Extract the (x, y) coordinate from the center of the cell holding the provided text.  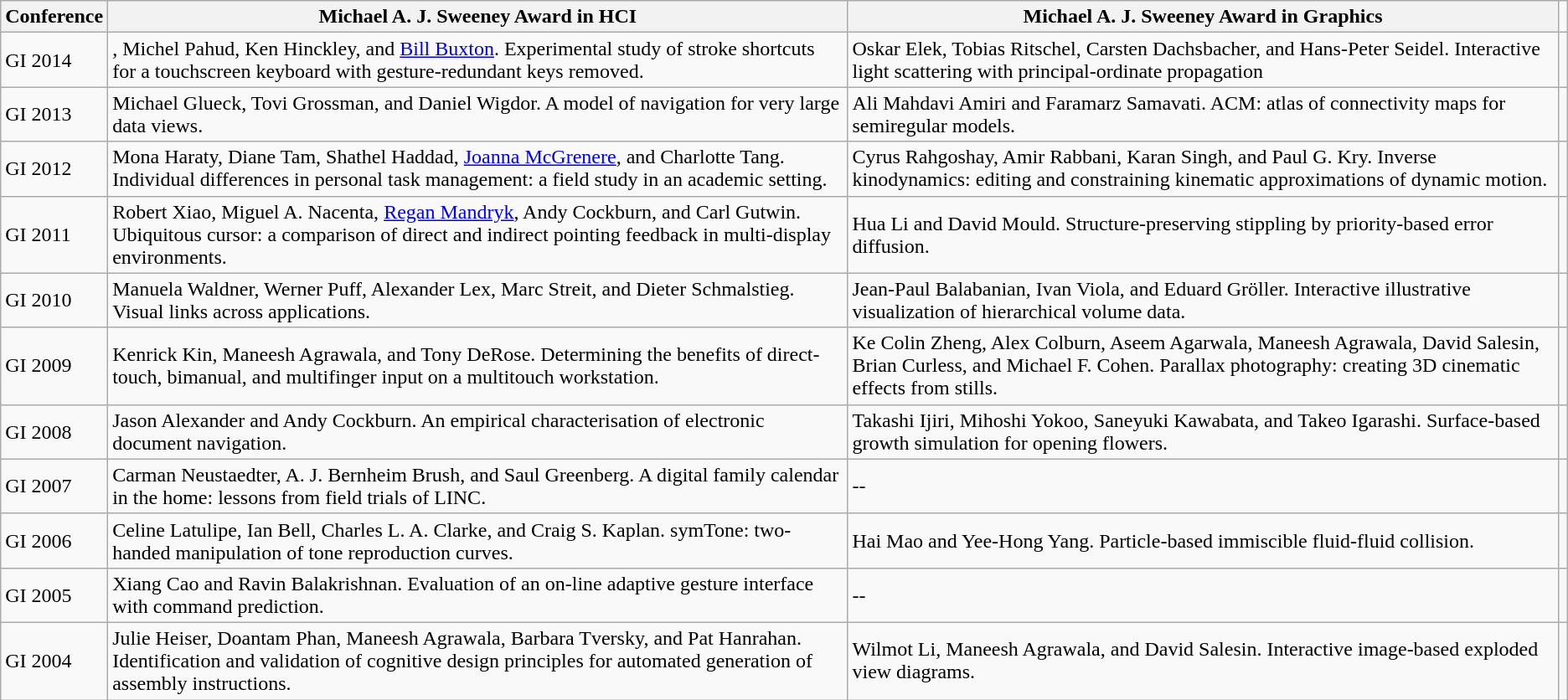
, Michel Pahud, Ken Hinckley, and Bill Buxton. Experimental study of stroke shortcuts for a touchscreen keyboard with gesture-redundant keys removed. (477, 60)
Takashi Ijiri, Mihoshi Yokoo, Saneyuki Kawabata, and Takeo Igarashi. Surface-based growth simulation for opening flowers. (1203, 432)
GI 2011 (54, 234)
GI 2014 (54, 60)
Jean-Paul Balabanian, Ivan Viola, and Eduard Gröller. Interactive illustrative visualization of hierarchical volume data. (1203, 300)
Carman Neustaedter, A. J. Bernheim Brush, and Saul Greenberg. A digital family calendar in the home: lessons from field trials of LINC. (477, 486)
GI 2004 (54, 661)
GI 2013 (54, 114)
GI 2009 (54, 366)
Manuela Waldner, Werner Puff, Alexander Lex, Marc Streit, and Dieter Schmalstieg. Visual links across applications. (477, 300)
Michael Glueck, Tovi Grossman, and Daniel Wigdor. A model of navigation for very large data views. (477, 114)
Jason Alexander and Andy Cockburn. An empirical characterisation of electronic document navigation. (477, 432)
Wilmot Li, Maneesh Agrawala, and David Salesin. Interactive image-based exploded view diagrams. (1203, 661)
GI 2008 (54, 432)
Xiang Cao and Ravin Balakrishnan. Evaluation of an on-line adaptive gesture interface with command prediction. (477, 594)
Celine Latulipe, Ian Bell, Charles L. A. Clarke, and Craig S. Kaplan. symTone: two-handed manipulation of tone reproduction curves. (477, 541)
Oskar Elek, Tobias Ritschel, Carsten Dachsbacher, and Hans-Peter Seidel. Interactive light scattering with principal-ordinate propagation (1203, 60)
Hai Mao and Yee-Hong Yang. Particle-based immiscible fluid-fluid collision. (1203, 541)
Michael A. J. Sweeney Award in HCI (477, 17)
GI 2006 (54, 541)
Conference (54, 17)
Ali Mahdavi Amiri and Faramarz Samavati. ACM: atlas of connectivity maps for semiregular models. (1203, 114)
Michael A. J. Sweeney Award in Graphics (1203, 17)
GI 2010 (54, 300)
Hua Li and David Mould. Structure-preserving stippling by priority-based error diffusion. (1203, 234)
GI 2005 (54, 594)
GI 2007 (54, 486)
GI 2012 (54, 169)
